Extract the (x, y) coordinate from the center of the cell holding the provided text.  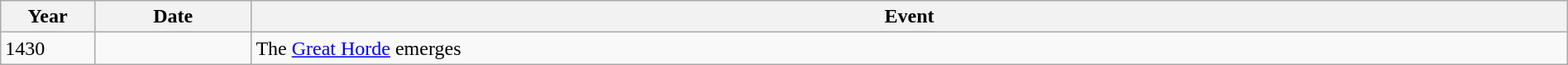
Event (910, 17)
The Great Horde emerges (910, 48)
Year (48, 17)
Date (172, 17)
1430 (48, 48)
